Extract the [x, y] coordinate from the center of the cell holding the provided text.  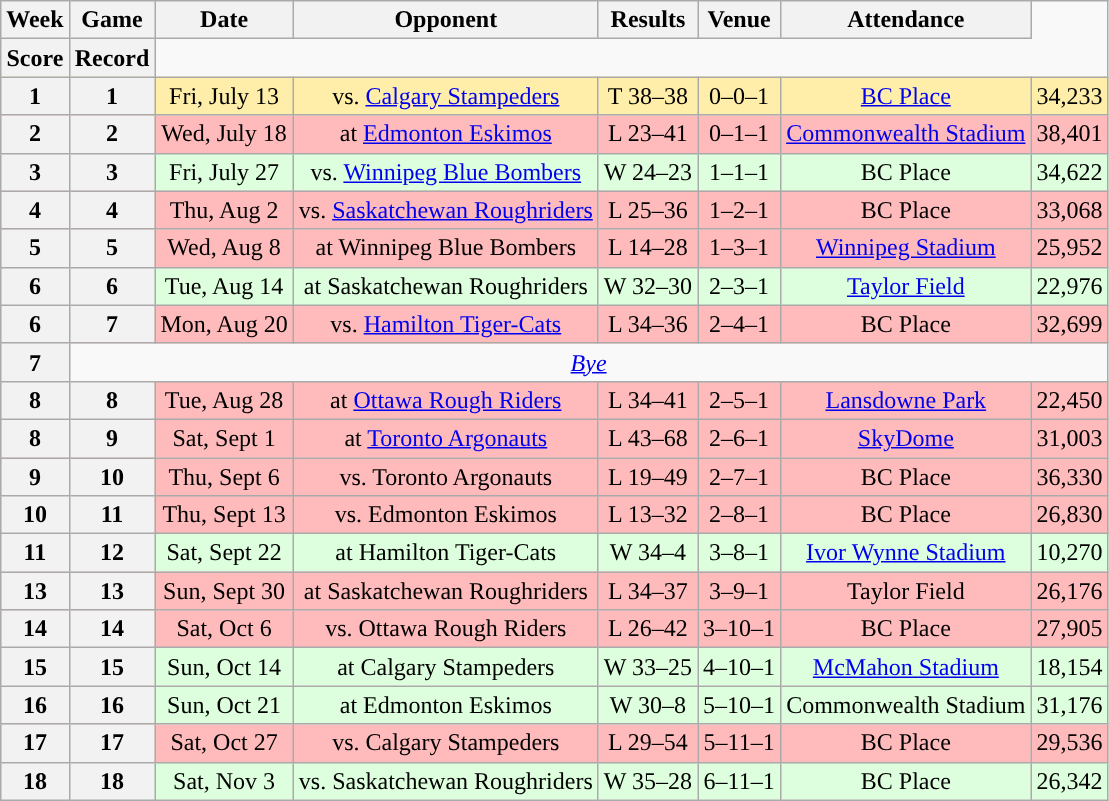
Venue [740, 20]
Sat, Sept 1 [224, 438]
18,154 [1070, 667]
Fri, July 13 [224, 96]
Score [35, 58]
vs. Winnipeg Blue Bombers [446, 172]
32,699 [1070, 324]
Wed, July 18 [224, 134]
26,830 [1070, 515]
Tue, Aug 14 [224, 286]
3–9–1 [740, 591]
33,068 [1070, 210]
Sat, Nov 3 [224, 781]
10,270 [1070, 553]
Sat, Sept 22 [224, 553]
6–11–1 [740, 781]
L 26–42 [648, 629]
Results [648, 20]
Thu, Sept 13 [224, 515]
Ivor Wynne Stadium [906, 553]
22,976 [1070, 286]
0–1–1 [740, 134]
3–10–1 [740, 629]
Thu, Sept 6 [224, 477]
34,622 [1070, 172]
Attendance [906, 20]
L 34–41 [648, 400]
L 25–36 [648, 210]
Week [35, 20]
Sat, Oct 27 [224, 743]
1–3–1 [740, 248]
Sat, Oct 6 [224, 629]
36,330 [1070, 477]
3–8–1 [740, 553]
at Toronto Argonauts [446, 438]
L 34–37 [648, 591]
T 38–38 [648, 96]
L 43–68 [648, 438]
W 24–23 [648, 172]
vs. Toronto Argonauts [446, 477]
27,905 [1070, 629]
W 30–8 [648, 705]
at Calgary Stampeders [446, 667]
Tue, Aug 28 [224, 400]
2–3–1 [740, 286]
L 13–32 [648, 515]
at Ottawa Rough Riders [446, 400]
Wed, Aug 8 [224, 248]
SkyDome [906, 438]
Sun, Oct 14 [224, 667]
L 29–54 [648, 743]
Opponent [446, 20]
0–0–1 [740, 96]
Fri, July 27 [224, 172]
vs. Hamilton Tiger-Cats [446, 324]
Bye [588, 362]
at Winnipeg Blue Bombers [446, 248]
Record [112, 58]
Date [224, 20]
2–8–1 [740, 515]
Thu, Aug 2 [224, 210]
29,536 [1070, 743]
1–1–1 [740, 172]
L 14–28 [648, 248]
L 34–36 [648, 324]
22,450 [1070, 400]
W 32–30 [648, 286]
26,176 [1070, 591]
Winnipeg Stadium [906, 248]
Lansdowne Park [906, 400]
vs. Ottawa Rough Riders [446, 629]
4–10–1 [740, 667]
1–2–1 [740, 210]
L 19–49 [648, 477]
2–4–1 [740, 324]
34,233 [1070, 96]
Sun, Sept 30 [224, 591]
2–7–1 [740, 477]
W 33–25 [648, 667]
5–10–1 [740, 705]
31,176 [1070, 705]
L 23–41 [648, 134]
vs. Edmonton Eskimos [446, 515]
Sun, Oct 21 [224, 705]
5–11–1 [740, 743]
at Hamilton Tiger-Cats [446, 553]
W 35–28 [648, 781]
2–6–1 [740, 438]
31,003 [1070, 438]
Game [112, 20]
26,342 [1070, 781]
W 34–4 [648, 553]
2–5–1 [740, 400]
Mon, Aug 20 [224, 324]
12 [112, 553]
25,952 [1070, 248]
38,401 [1070, 134]
McMahon Stadium [906, 667]
